Identify which cell holds the provided text, then report its [x, y] central coordinate. 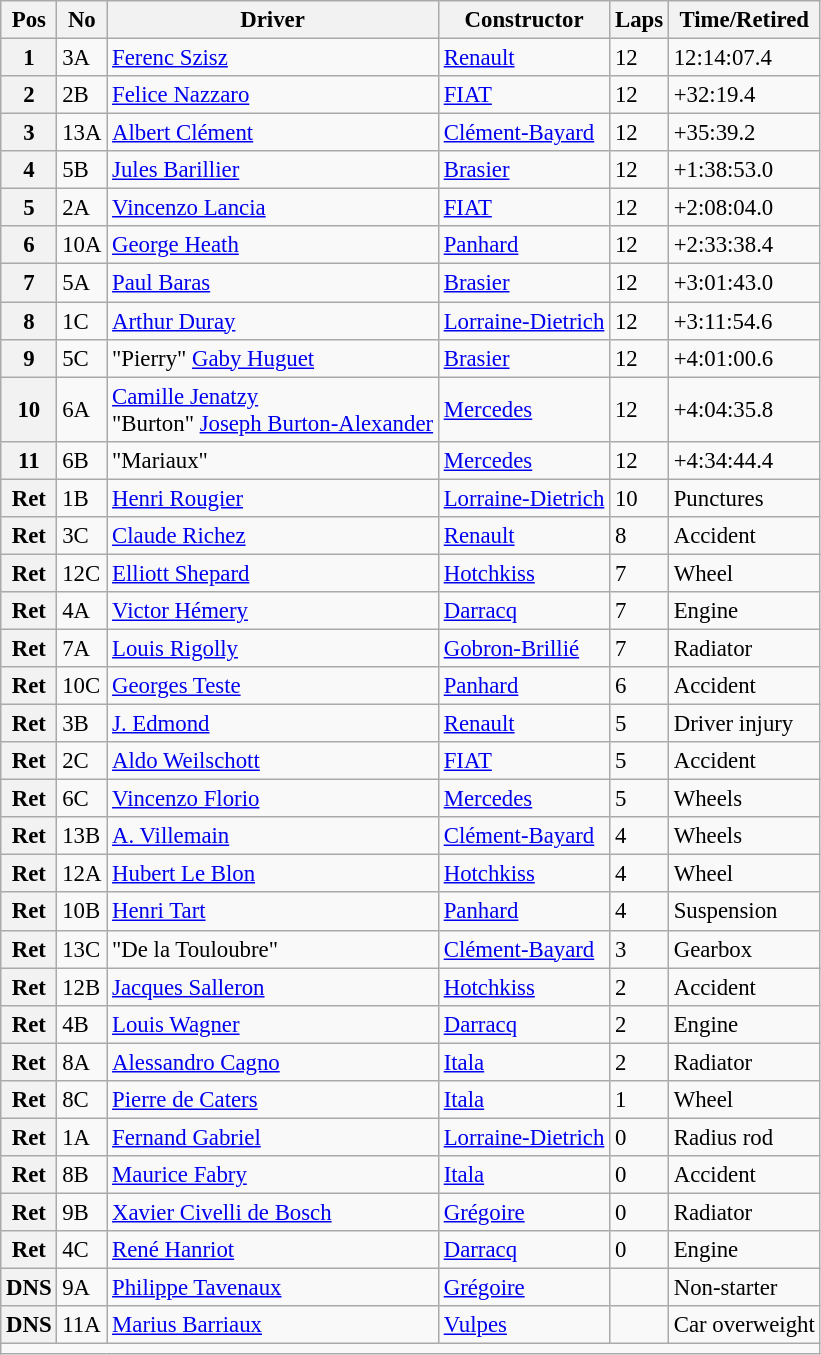
Maurice Fabry [273, 1175]
9 [29, 358]
Philippe Tavenaux [273, 1288]
+2:08:04.0 [744, 208]
Vulpes [524, 1325]
9B [82, 1212]
2B [82, 95]
Henri Tart [273, 912]
Car overweight [744, 1325]
13A [82, 133]
4A [82, 611]
+2:33:38.4 [744, 245]
6C [82, 799]
+35:39.2 [744, 133]
Hubert Le Blon [273, 874]
Pos [29, 20]
Xavier Civelli de Bosch [273, 1212]
"Mariaux" [273, 460]
10C [82, 686]
Constructor [524, 20]
George Heath [273, 245]
6B [82, 460]
1A [82, 1137]
+4:01:00.6 [744, 358]
René Hanriot [273, 1250]
8A [82, 1062]
Radius rod [744, 1137]
Jacques Salleron [273, 987]
Victor Hémery [273, 611]
J. Edmond [273, 724]
3B [82, 724]
8B [82, 1175]
3A [82, 58]
6A [82, 410]
"Pierry" Gaby Huguet [273, 358]
12A [82, 874]
Driver [273, 20]
Time/Retired [744, 20]
Henri Rougier [273, 498]
A. Villemain [273, 836]
12C [82, 573]
11A [82, 1325]
+32:19.4 [744, 95]
Aldo Weilschott [273, 761]
Louis Rigolly [273, 648]
Vincenzo Lancia [273, 208]
2C [82, 761]
3C [82, 536]
Alessandro Cagno [273, 1062]
Driver injury [744, 724]
4C [82, 1250]
Non-starter [744, 1288]
Jules Barillier [273, 170]
"De la Touloubre" [273, 949]
5A [82, 283]
10B [82, 912]
Ferenc Szisz [273, 58]
+4:34:44.4 [744, 460]
+3:01:43.0 [744, 283]
1B [82, 498]
Marius Barriaux [273, 1325]
12:14:07.4 [744, 58]
Louis Wagner [273, 1024]
5C [82, 358]
Gearbox [744, 949]
+3:11:54.6 [744, 321]
Punctures [744, 498]
+1:38:53.0 [744, 170]
Elliott Shepard [273, 573]
No [82, 20]
Albert Clément [273, 133]
12B [82, 987]
Felice Nazzaro [273, 95]
8C [82, 1100]
Camille Jenatzy "Burton" Joseph Burton-Alexander [273, 410]
Gobron-Brillié [524, 648]
+4:04:35.8 [744, 410]
Pierre de Caters [273, 1100]
5B [82, 170]
Georges Teste [273, 686]
2A [82, 208]
9A [82, 1288]
Suspension [744, 912]
Arthur Duray [273, 321]
Claude Richez [273, 536]
13C [82, 949]
1C [82, 321]
Laps [640, 20]
4B [82, 1024]
Paul Baras [273, 283]
Vincenzo Florio [273, 799]
Fernand Gabriel [273, 1137]
13B [82, 836]
11 [29, 460]
7A [82, 648]
10A [82, 245]
